Pinpoint the cell where the given text exists, returning its (x, y) midpoint coordinate. 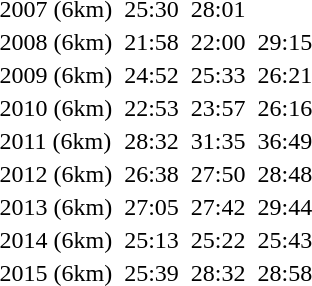
26:38 (152, 174)
22:00 (218, 42)
25:33 (218, 75)
27:42 (218, 207)
21:58 (152, 42)
28:32 (152, 141)
25:13 (152, 240)
24:52 (152, 75)
25:22 (218, 240)
31:35 (218, 141)
22:53 (152, 108)
23:57 (218, 108)
27:50 (218, 174)
27:05 (152, 207)
